Detect which cell encompasses the target text, then output its [X, Y] center coordinate. 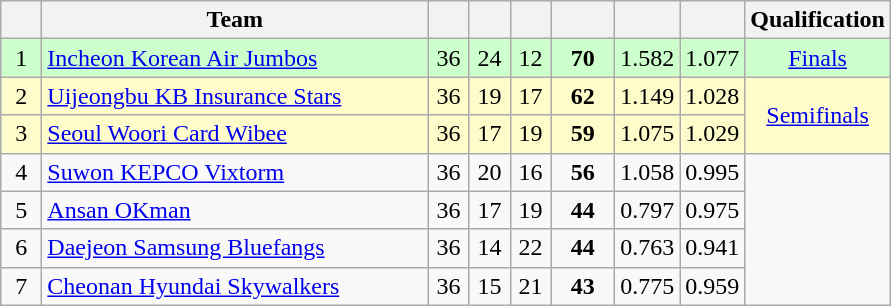
24 [490, 58]
7 [22, 286]
59 [583, 134]
1.028 [712, 96]
1.075 [648, 134]
Incheon Korean Air Jumbos [235, 58]
56 [583, 172]
Uijeongbu KB Insurance Stars [235, 96]
Ansan OKman [235, 210]
43 [583, 286]
15 [490, 286]
5 [22, 210]
0.975 [712, 210]
1.582 [648, 58]
21 [530, 286]
14 [490, 248]
Seoul Woori Card Wibee [235, 134]
0.959 [712, 286]
22 [530, 248]
Finals [818, 58]
3 [22, 134]
20 [490, 172]
Qualification [818, 20]
6 [22, 248]
Daejeon Samsung Bluefangs [235, 248]
0.763 [648, 248]
16 [530, 172]
1.149 [648, 96]
0.941 [712, 248]
1.058 [648, 172]
1.077 [712, 58]
0.797 [648, 210]
2 [22, 96]
12 [530, 58]
62 [583, 96]
4 [22, 172]
Suwon KEPCO Vixtorm [235, 172]
0.995 [712, 172]
0.775 [648, 286]
Team [235, 20]
Semifinals [818, 115]
Cheonan Hyundai Skywalkers [235, 286]
1.029 [712, 134]
1 [22, 58]
70 [583, 58]
